Determine the (X, Y) coordinate at the center of the cell enclosing the given text.  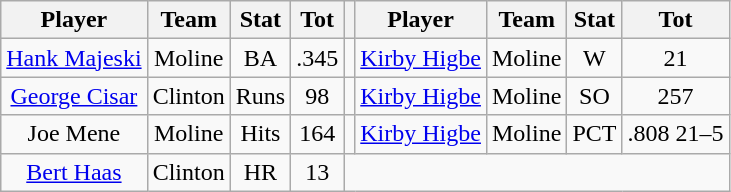
BA (260, 58)
.345 (318, 58)
Joe Mene (74, 134)
21 (676, 58)
Hits (260, 134)
W (594, 58)
George Cisar (74, 96)
PCT (594, 134)
Runs (260, 96)
98 (318, 96)
Bert Haas (74, 172)
257 (676, 96)
SO (594, 96)
HR (260, 172)
13 (318, 172)
Hank Majeski (74, 58)
164 (318, 134)
.808 21–5 (676, 134)
